For the text-containing cell, return its midpoint in (X, Y) coordinate format. 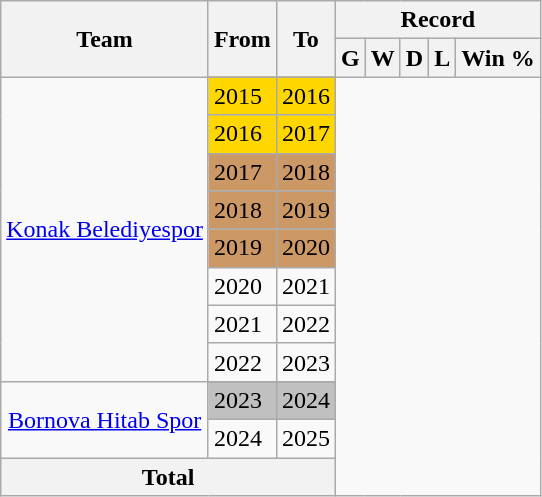
Win % (498, 58)
Team (105, 39)
Record (438, 20)
D (414, 58)
Bornova Hitab Spor (105, 419)
2015 (242, 96)
Konak Belediyespor (105, 229)
From (242, 39)
G (350, 58)
Total (168, 477)
W (382, 58)
2025 (306, 438)
To (306, 39)
L (442, 58)
